For the text-containing cell, return its midpoint in (x, y) coordinate format. 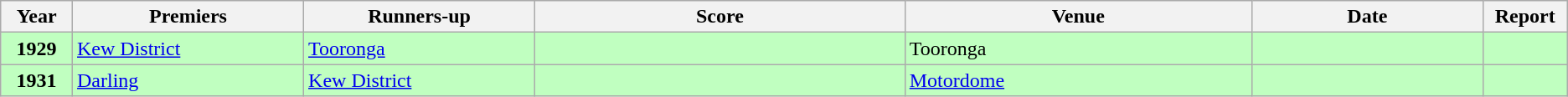
1931 (37, 80)
1929 (37, 48)
Venue (1078, 17)
Score (720, 17)
Darling (188, 80)
Year (37, 17)
Motordome (1078, 80)
Premiers (188, 17)
Runners-up (420, 17)
Report (1524, 17)
Date (1367, 17)
